Pinpoint the cell where the given text exists, returning its (x, y) midpoint coordinate. 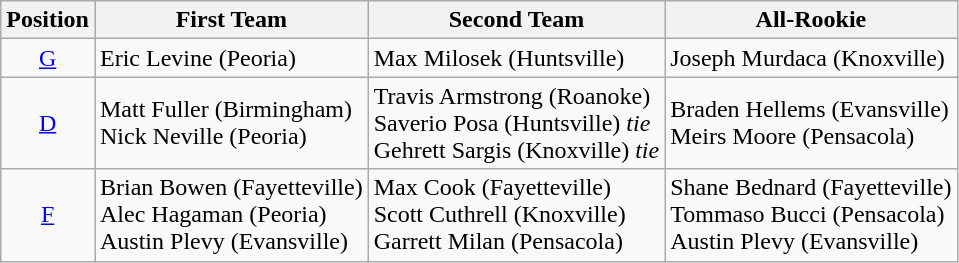
D (48, 123)
Position (48, 20)
Brian Bowen (Fayetteville)Alec Hagaman (Peoria)Austin Plevy (Evansville) (231, 215)
Travis Armstrong (Roanoke)Saverio Posa (Huntsville) tieGehrett Sargis (Knoxville) tie (516, 123)
Max Milosek (Huntsville) (516, 58)
F (48, 215)
First Team (231, 20)
Second Team (516, 20)
Matt Fuller (Birmingham)Nick Neville (Peoria) (231, 123)
Braden Hellems (Evansville)Meirs Moore (Pensacola) (811, 123)
Eric Levine (Peoria) (231, 58)
G (48, 58)
Shane Bednard (Fayetteville)Tommaso Bucci (Pensacola)Austin Plevy (Evansville) (811, 215)
Max Cook (Fayetteville)Scott Cuthrell (Knoxville)Garrett Milan (Pensacola) (516, 215)
All-Rookie (811, 20)
Joseph Murdaca (Knoxville) (811, 58)
